Locate the cell with the specified text and output its (x, y) center coordinate. 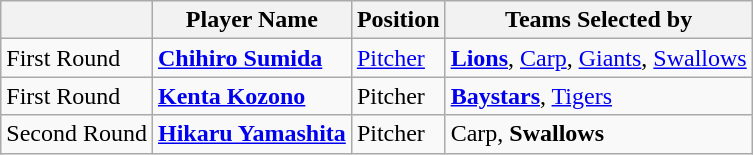
Lions, Carp, Giants, Swallows (598, 58)
Hikaru Yamashita (252, 134)
Carp, Swallows (598, 134)
Baystars, Tigers (598, 96)
Chihiro Sumida (252, 58)
Kenta Kozono (252, 96)
Player Name (252, 20)
Second Round (77, 134)
Teams Selected by (598, 20)
Position (398, 20)
